Search for the cell housing the specified text and yield its (x, y) center coordinate. 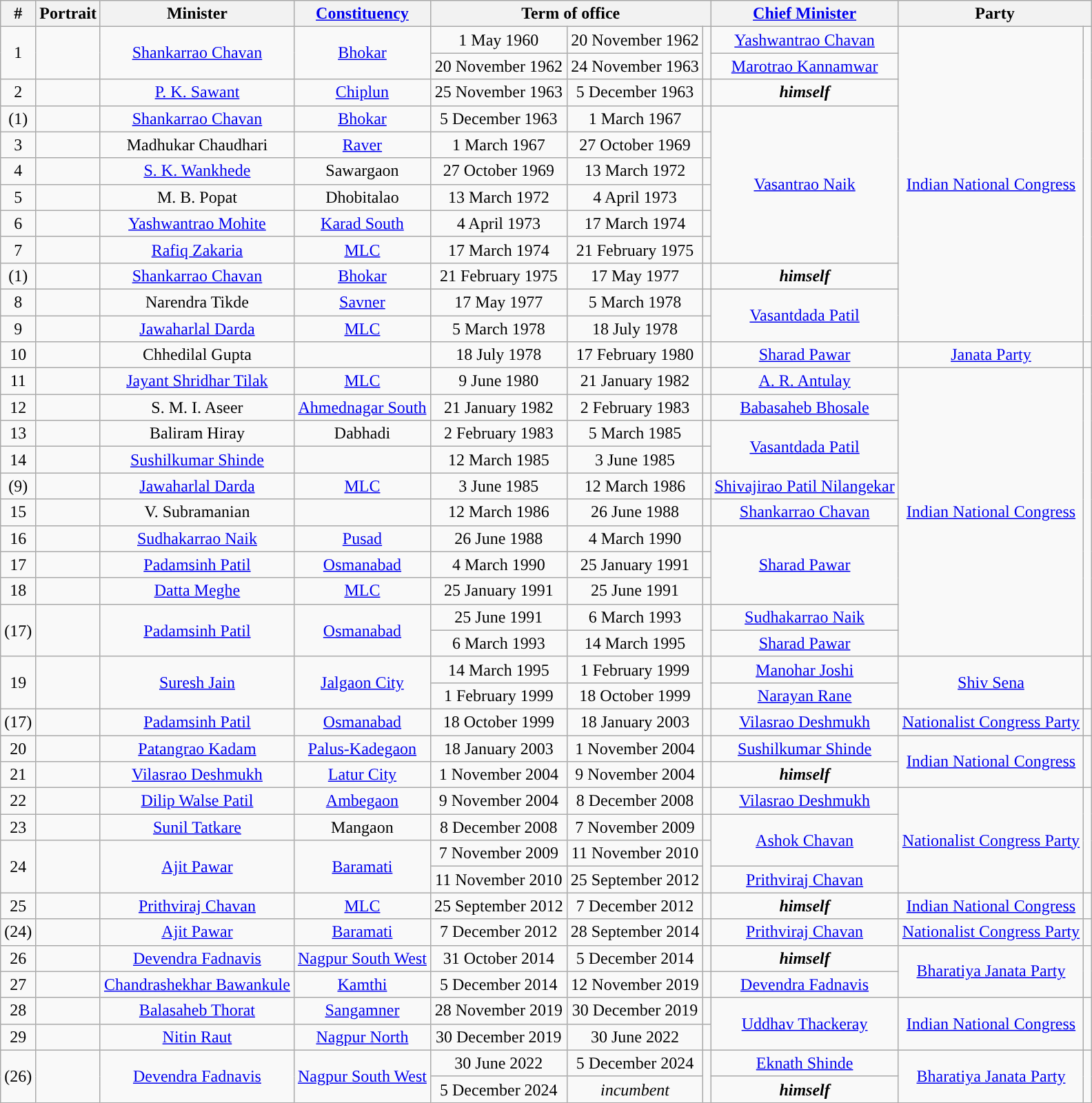
Ambegaon (362, 801)
2 (18, 92)
Suresh Jain (197, 682)
17 (18, 565)
Madhukar Chaudhari (197, 145)
Dhobitalao (362, 197)
28 September 2014 (635, 932)
Narayan Rane (805, 696)
P. K. Sawant (197, 92)
Sawargaon (362, 171)
Raver (362, 145)
25 (18, 906)
9 June 1980 (498, 381)
Balasaheb Thorat (197, 1011)
Marotrao Kannamwar (805, 66)
S. K. Wankhede (197, 171)
Narendra Tikde (197, 302)
Sangamner (362, 1011)
12 (18, 407)
incumbent (635, 1089)
10 (18, 355)
21 (18, 775)
28 November 2019 (498, 1011)
9 (18, 329)
Jayant Shridhar Tilak (197, 381)
7 (18, 250)
23 (18, 827)
18 (18, 591)
Baliram Hiray (197, 434)
(26) (18, 1076)
24 (18, 867)
Yashwantrao Mohite (197, 223)
17 February 1980 (635, 355)
8 (18, 302)
Portrait (68, 14)
13 (18, 434)
Kamthi (362, 984)
# (18, 14)
1 (18, 53)
Rafiq Zakaria (197, 250)
Minister (197, 14)
Datta Meghe (197, 591)
Palus-Kadegaon (362, 748)
Savner (362, 302)
5 (18, 197)
14 (18, 460)
22 (18, 801)
11 (18, 381)
Janata Party (991, 355)
15 (18, 512)
Constituency (362, 14)
27 (18, 984)
31 October 2014 (498, 958)
Chhedilal Gupta (197, 355)
Latur City (362, 775)
25 November 1963 (498, 92)
Shivajirao Patil Nilangekar (805, 486)
Manohar Joshi (805, 669)
M. B. Popat (197, 197)
Vasantrao Naik (805, 184)
Eknath Shinde (805, 1063)
(9) (18, 486)
12 March 1985 (498, 460)
Nitin Raut (197, 1037)
Ahmednagar South (362, 407)
5 March 1985 (635, 434)
20 (18, 748)
4 (18, 171)
(24) (18, 932)
28 (18, 1011)
29 (18, 1037)
Uddhav Thackeray (805, 1024)
Party (994, 14)
Term of office (570, 14)
12 November 2019 (635, 984)
Ashok Chavan (805, 840)
S. M. I. Aseer (197, 407)
19 (18, 682)
Patangrao Kadam (197, 748)
Nagpur North (362, 1037)
Chandrashekhar Bawankule (197, 984)
Chief Minister (805, 14)
Shiv Sena (991, 682)
Yashwantrao Chavan (805, 40)
24 November 1963 (635, 66)
Babasaheb Bhosale (805, 407)
Dabhadi (362, 434)
Pusad (362, 538)
16 (18, 538)
A. R. Antulay (805, 381)
V. Subramanian (197, 512)
Karad South (362, 223)
Chiplun (362, 92)
6 (18, 223)
Mangaon (362, 827)
3 (18, 145)
Dilip Walse Patil (197, 801)
1 May 1960 (498, 40)
Sunil Tatkare (197, 827)
26 (18, 958)
Jalgaon City (362, 682)
